Identify which cell holds the provided text, then report its (x, y) central coordinate. 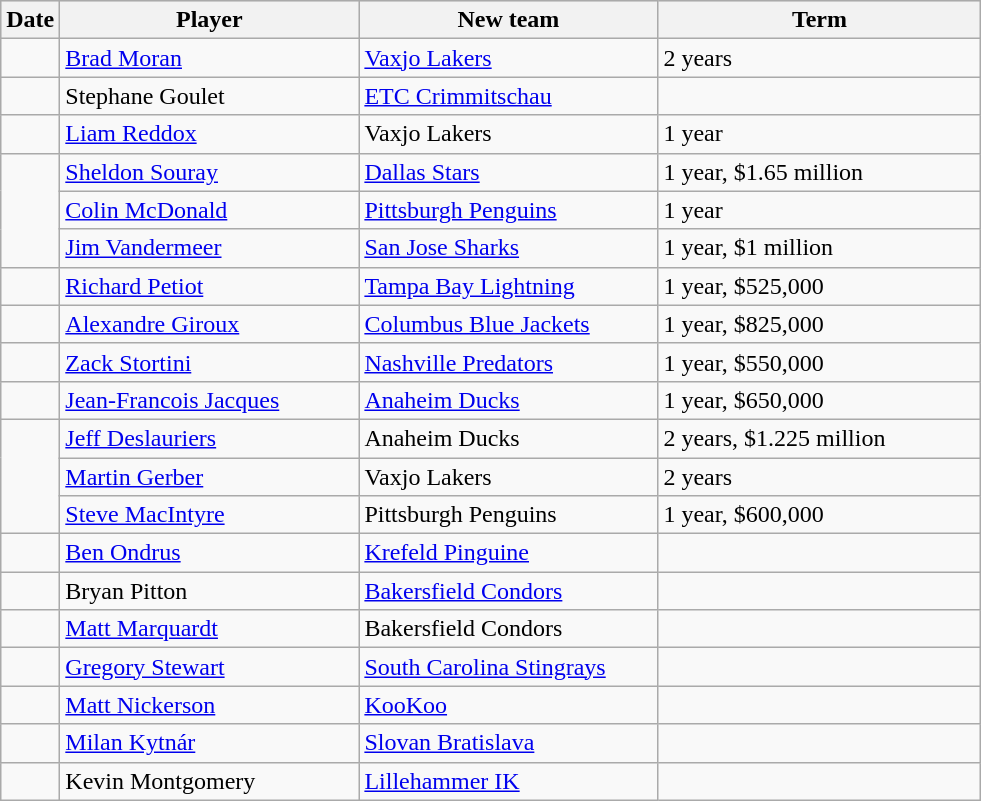
Sheldon Souray (210, 172)
Term (820, 20)
Kevin Montgomery (210, 781)
Alexandre Giroux (210, 324)
Matt Nickerson (210, 705)
1 year, $825,000 (820, 324)
Matt Marquardt (210, 629)
Ben Ondrus (210, 553)
San Jose Sharks (508, 248)
1 year, $525,000 (820, 286)
Nashville Predators (508, 362)
Krefeld Pinguine (508, 553)
1 year, $550,000 (820, 362)
KooKoo (508, 705)
ETC Crimmitschau (508, 96)
Dallas Stars (508, 172)
Date (30, 20)
Jim Vandermeer (210, 248)
Gregory Stewart (210, 667)
Bryan Pitton (210, 591)
1 year, $1.65 million (820, 172)
Player (210, 20)
Columbus Blue Jackets (508, 324)
1 year, $1 million (820, 248)
New team (508, 20)
Brad Moran (210, 58)
Steve MacIntyre (210, 515)
Milan Kytnár (210, 743)
Liam Reddox (210, 134)
Lillehammer IK (508, 781)
South Carolina Stingrays (508, 667)
Slovan Bratislava (508, 743)
Richard Petiot (210, 286)
1 year, $650,000 (820, 400)
2 years, $1.225 million (820, 438)
Jean-Francois Jacques (210, 400)
Martin Gerber (210, 477)
Zack Stortini (210, 362)
Jeff Deslauriers (210, 438)
1 year, $600,000 (820, 515)
Stephane Goulet (210, 96)
Colin McDonald (210, 210)
Tampa Bay Lightning (508, 286)
